Identify which cell holds the provided text, then report its (X, Y) central coordinate. 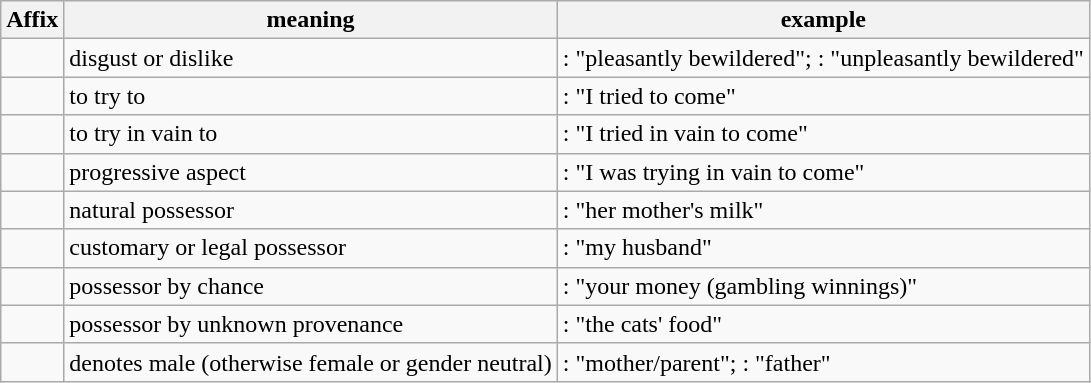
: "her mother's milk" (823, 210)
customary or legal possessor (311, 248)
disgust or dislike (311, 58)
: "the cats' food" (823, 324)
: "I tried to come" (823, 96)
to try to (311, 96)
possessor by chance (311, 286)
to try in vain to (311, 134)
: "your money (gambling winnings)" (823, 286)
possessor by unknown provenance (311, 324)
: "pleasantly bewildered"; : "unpleasantly bewildered" (823, 58)
: "I was trying in vain to come" (823, 172)
: "my husband" (823, 248)
example (823, 20)
denotes male (otherwise female or gender neutral) (311, 362)
Affix (32, 20)
meaning (311, 20)
: "I tried in vain to come" (823, 134)
natural possessor (311, 210)
: "mother/parent"; : "father" (823, 362)
progressive aspect (311, 172)
